Pinpoint the cell where the given text exists, returning its [x, y] midpoint coordinate. 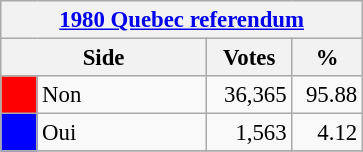
Non [122, 95]
Votes [249, 58]
% [328, 58]
36,365 [249, 95]
Side [104, 58]
Oui [122, 133]
4.12 [328, 133]
95.88 [328, 95]
1,563 [249, 133]
1980 Quebec referendum [182, 20]
